Find where the given text appears and provide that cell's center as [X, Y] coordinate. 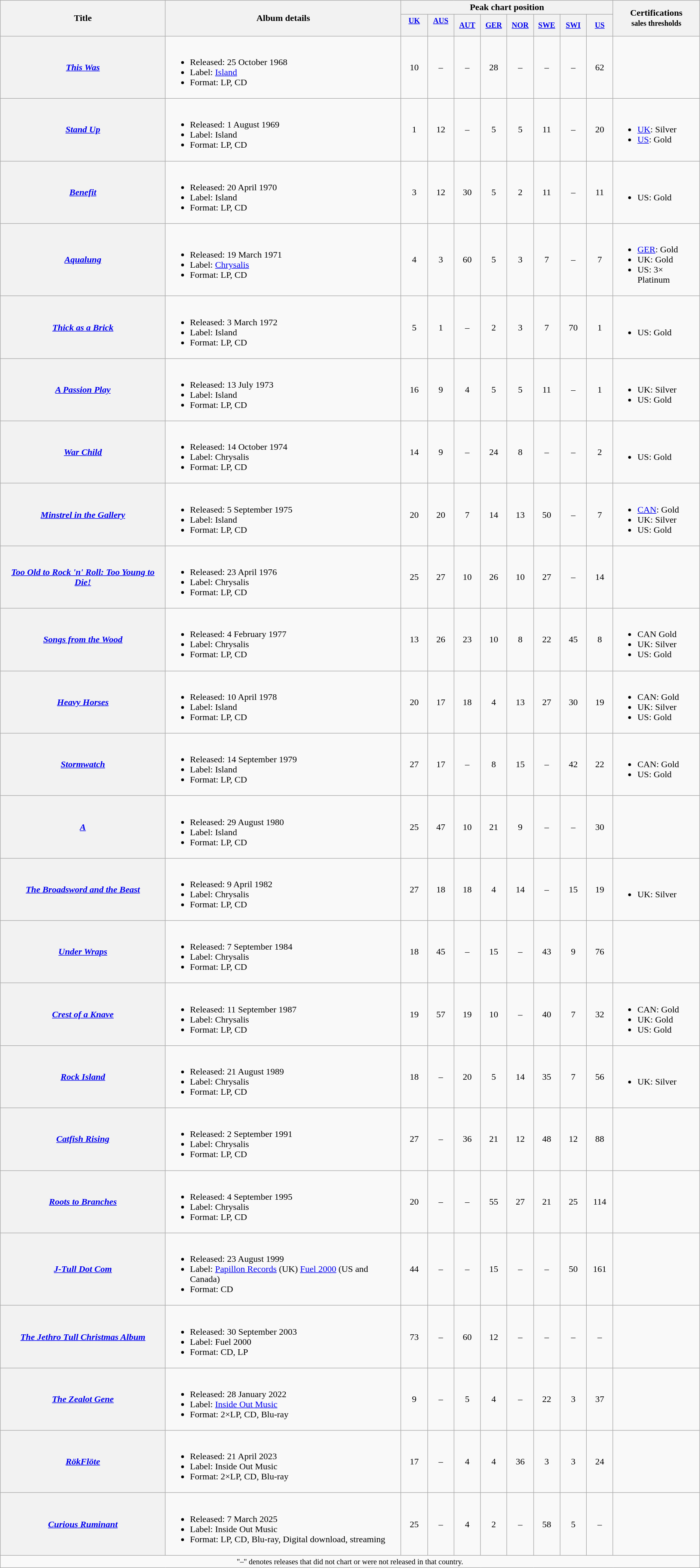
76 [600, 952]
Peak chart position [507, 7]
Too Old to Rock 'n' Roll: Too Young to Die! [83, 577]
Released: 11 September 1987Label: ChrysalisFormat: LP, CD [283, 1014]
Crest of a Knave [83, 1014]
Released: 1 August 1969Label: IslandFormat: LP, CD [283, 130]
55 [494, 1202]
War Child [83, 452]
88 [600, 1140]
Released: 7 March 2025Label: Inside Out MusicFormat: LP, CD, Blu-ray, Digital download, streaming [283, 1524]
48 [547, 1140]
Released: 2 September 1991Label: ChrysalisFormat: LP, CD [283, 1140]
35 [547, 1077]
73 [414, 1337]
47 [440, 827]
Released: 14 October 1974Label: ChrysalisFormat: LP, CD [283, 452]
AUS [440, 25]
Released: 13 July 1973Label: IslandFormat: LP, CD [283, 390]
Album details [283, 18]
32 [600, 1014]
SWI [573, 25]
Released: 9 April 1982Label: ChrysalisFormat: LP, CD [283, 889]
Released: 4 February 1977Label: ChrysalisFormat: LP, CD [283, 639]
Heavy Horses [83, 702]
57 [440, 1014]
Released: 20 April 1970Label: IslandFormat: LP, CD [283, 192]
The Broadsword and the Beast [83, 889]
A [83, 827]
Released: 30 September 2003Label: Fuel 2000Format: CD, LP [283, 1337]
GER: GoldUK: GoldUS: 3× Platinum [656, 260]
Under Wraps [83, 952]
GER [494, 25]
Stormwatch [83, 764]
A Passion Play [83, 390]
Released: 14 September 1979Label: IslandFormat: LP, CD [283, 764]
Benefit [83, 192]
Minstrel in the Gallery [83, 514]
Released: 28 January 2022Label: Inside Out MusicFormat: 2×LP, CD, Blu-ray [283, 1399]
62 [600, 67]
Released: 21 August 1989Label: ChrysalisFormat: LP, CD [283, 1077]
Released: 5 September 1975Label: IslandFormat: LP, CD [283, 514]
23 [467, 639]
US [600, 25]
Roots to Branches [83, 1202]
Thick as a Brick [83, 328]
J-Tull Dot Com [83, 1269]
Songs from the Wood [83, 639]
43 [547, 952]
Released: 10 April 1978Label: IslandFormat: LP, CD [283, 702]
16 [414, 390]
42 [573, 764]
161 [600, 1269]
Curious Ruminant [83, 1524]
Released: 4 September 1995Label: ChrysalisFormat: LP, CD [283, 1202]
Released: 23 April 1976Label: ChrysalisFormat: LP, CD [283, 577]
The Zealot Gene [83, 1399]
Released: 23 August 1999Label: Papillon Records (UK) Fuel 2000 (US and Canada)Format: CD [283, 1269]
Stand Up [83, 130]
CAN: GoldUS: Gold [656, 764]
CAN GoldUK: SilverUS: Gold [656, 639]
114 [600, 1202]
56 [600, 1077]
Catfish Rising [83, 1140]
CAN: GoldUK: GoldUS: Gold [656, 1014]
"–" denotes releases that did not chart or were not released in that country. [350, 1562]
44 [414, 1269]
SWE [547, 25]
Certificationssales thresholds [656, 18]
UK [414, 25]
70 [573, 328]
AUT [467, 25]
Released: 25 October 1968Label: IslandFormat: LP, CD [283, 67]
37 [600, 1399]
40 [547, 1014]
28 [494, 67]
Rock Island [83, 1077]
Released: 3 March 1972Label: IslandFormat: LP, CD [283, 328]
58 [547, 1524]
Aqualung [83, 260]
RökFlöte [83, 1462]
Released: 21 April 2023Label: Inside Out MusicFormat: 2×LP, CD, Blu-ray [283, 1462]
Released: 29 August 1980Label: IslandFormat: LP, CD [283, 827]
Title [83, 18]
NOR [521, 25]
This Was [83, 67]
The Jethro Tull Christmas Album [83, 1337]
Released: 7 September 1984Label: ChrysalisFormat: LP, CD [283, 952]
Released: 19 March 1971Label: ChrysalisFormat: LP, CD [283, 260]
